Provide the (X, Y) coordinate of the cell's center where the given text is located.  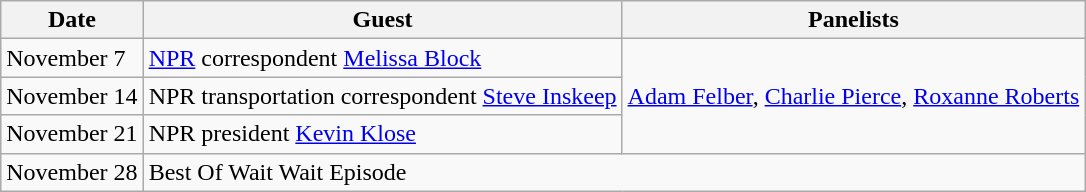
Date (72, 20)
November 28 (72, 172)
NPR correspondent Melissa Block (382, 58)
November 21 (72, 134)
Guest (382, 20)
November 7 (72, 58)
November 14 (72, 96)
NPR transportation correspondent Steve Inskeep (382, 96)
NPR president Kevin Klose (382, 134)
Best Of Wait Wait Episode (614, 172)
Adam Felber, Charlie Pierce, Roxanne Roberts (854, 96)
Panelists (854, 20)
